Capture the cell that displays the provided text and extract its (x, y) central coordinate. 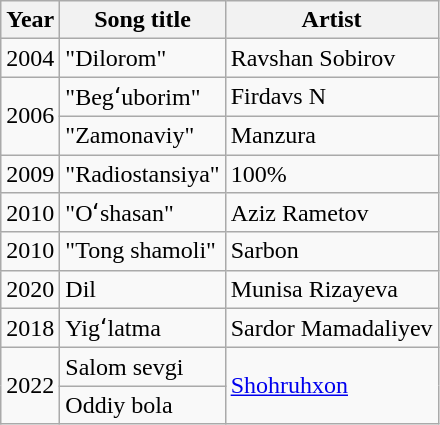
2022 (30, 386)
2009 (30, 173)
"Dilorom" (142, 58)
Aziz Rametov (332, 213)
2006 (30, 116)
"Oʻshasan" (142, 213)
Manzura (332, 135)
Firdavs N (332, 97)
2004 (30, 58)
"Tong shamoli" (142, 251)
Dil (142, 289)
Sarbon (332, 251)
"Radiostansiya" (142, 173)
Ravshan Sobirov (332, 58)
"Begʻuborim" (142, 97)
Munisa Rizayeva (332, 289)
2020 (30, 289)
Salom sevgi (142, 367)
2018 (30, 328)
Artist (332, 20)
Sardor Mamadaliyev (332, 328)
Song title (142, 20)
Year (30, 20)
Shohruhxon (332, 386)
Oddiy bola (142, 405)
Yigʻlatma (142, 328)
"Zamonaviy" (142, 135)
100% (332, 173)
